Pinpoint the cell where the given text exists, returning its [x, y] midpoint coordinate. 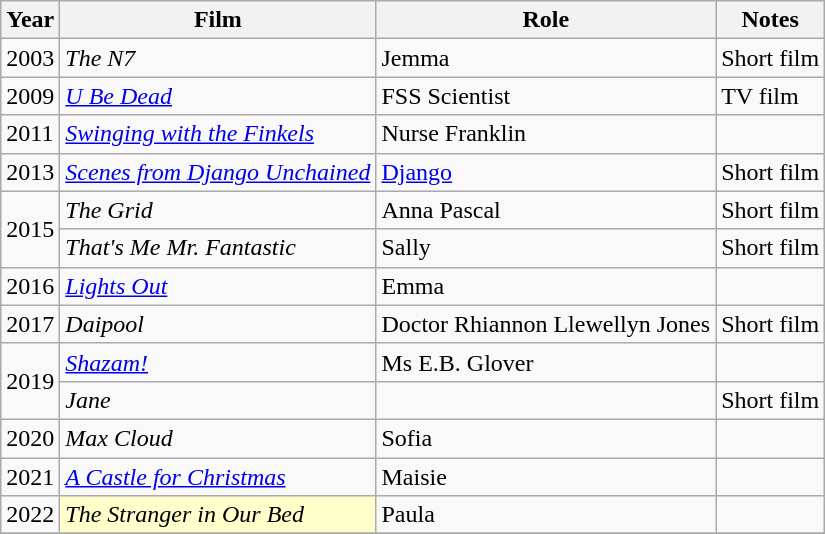
2015 [30, 229]
U Be Dead [218, 96]
Jane [218, 400]
Role [546, 20]
Max Cloud [218, 438]
2011 [30, 134]
2003 [30, 58]
Nurse Franklin [546, 134]
Maisie [546, 477]
FSS Scientist [546, 96]
The Stranger in Our Bed [218, 515]
2021 [30, 477]
Emma [546, 286]
Django [546, 172]
TV film [770, 96]
Scenes from Django Unchained [218, 172]
The Grid [218, 210]
Sofia [546, 438]
Sally [546, 248]
That's Me Mr. Fantastic [218, 248]
Anna Pascal [546, 210]
Paula [546, 515]
Shazam! [218, 362]
Lights Out [218, 286]
The N7 [218, 58]
2020 [30, 438]
2019 [30, 381]
Ms E.B. Glover [546, 362]
A Castle for Christmas [218, 477]
2017 [30, 324]
2013 [30, 172]
Year [30, 20]
Daipool [218, 324]
Doctor Rhiannon Llewellyn Jones [546, 324]
Notes [770, 20]
Jemma [546, 58]
Film [218, 20]
Swinging with the Finkels [218, 134]
2016 [30, 286]
2009 [30, 96]
2022 [30, 515]
